Determine the (X, Y) coordinate at the center of the cell enclosing the given text.  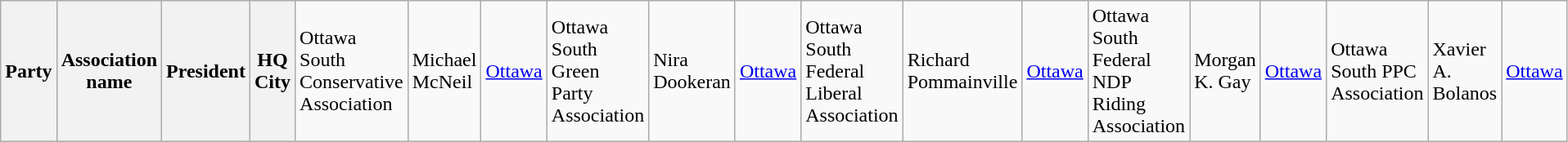
Ottawa South PPC Association (1377, 72)
Party (29, 72)
President (206, 72)
Xavier A. Bolanos (1465, 72)
Ottawa South Green Party Association (597, 72)
Richard Pommainville (962, 72)
Association name (109, 72)
Morgan K. Gay (1226, 72)
Michael McNeil (444, 72)
Ottawa South Conservative Association (352, 72)
Ottawa South Federal Liberal Association (852, 72)
HQ City (272, 72)
Nira Dookeran (692, 72)
Ottawa South Federal NDP Riding Association (1138, 72)
